Locate the cell with the specified text and output its (x, y) center coordinate. 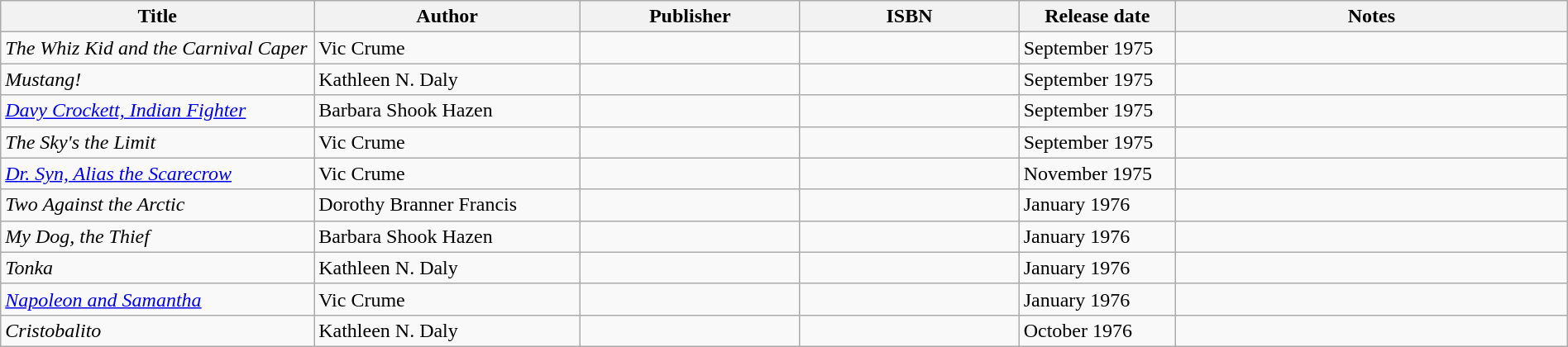
Mustang! (157, 79)
ISBN (910, 17)
Author (447, 17)
October 1976 (1097, 330)
Publisher (690, 17)
November 1975 (1097, 173)
Cristobalito (157, 330)
The Sky's the Limit (157, 142)
Davy Crockett, Indian Fighter (157, 111)
Dorothy Branner Francis (447, 205)
Notes (1372, 17)
Release date (1097, 17)
Tonka (157, 268)
Title (157, 17)
Dr. Syn, Alias the Scarecrow (157, 173)
Napoleon and Samantha (157, 299)
The Whiz Kid and the Carnival Caper (157, 48)
Two Against the Arctic (157, 205)
My Dog, the Thief (157, 236)
